From the cell containing the given text, extract its center point as [X, Y] coordinate. 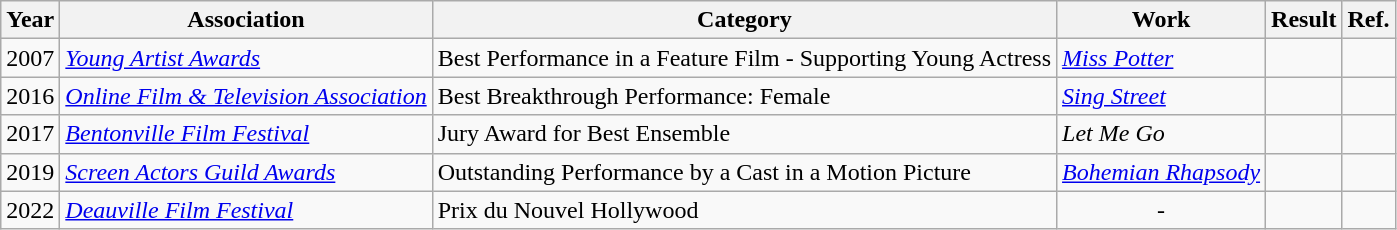
Best Breakthrough Performance: Female [744, 96]
Association [246, 20]
Outstanding Performance by a Cast in a Motion Picture [744, 172]
Bentonville Film Festival [246, 134]
Best Performance in a Feature Film - Supporting Young Actress [744, 58]
Young Artist Awards [246, 58]
Category [744, 20]
Ref. [1368, 20]
Year [30, 20]
2016 [30, 96]
Sing Street [1162, 96]
Deauville Film Festival [246, 210]
2007 [30, 58]
Let Me Go [1162, 134]
Online Film & Television Association [246, 96]
2017 [30, 134]
Bohemian Rhapsody [1162, 172]
Screen Actors Guild Awards [246, 172]
Jury Award for Best Ensemble [744, 134]
Miss Potter [1162, 58]
Result [1304, 20]
Work [1162, 20]
2022 [30, 210]
Prix du Nouvel Hollywood [744, 210]
2019 [30, 172]
- [1162, 210]
